Search for the cell housing the specified text and yield its (X, Y) center coordinate. 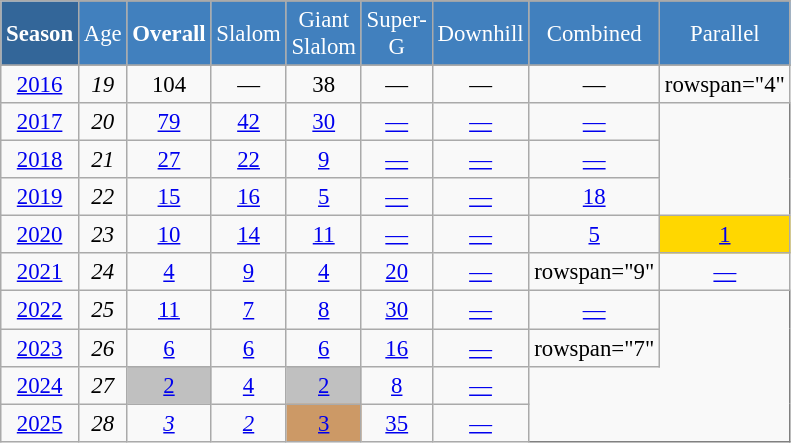
23 (102, 235)
Downhill (480, 34)
Slalom (248, 34)
38 (324, 85)
7 (248, 310)
1 (726, 235)
26 (102, 348)
2016 (40, 85)
2023 (40, 348)
24 (102, 273)
79 (169, 122)
19 (102, 85)
42 (248, 122)
2021 (40, 273)
10 (169, 235)
rowspan="7" (594, 348)
14 (248, 235)
GiantSlalom (324, 34)
21 (102, 160)
2017 (40, 122)
2019 (40, 197)
2025 (40, 423)
15 (169, 197)
Age (102, 34)
Super-G (396, 34)
2022 (40, 310)
18 (594, 197)
35 (396, 423)
Combined (594, 34)
2024 (40, 385)
25 (102, 310)
Overall (169, 34)
Parallel (726, 34)
2020 (40, 235)
rowspan="4" (726, 85)
2018 (40, 160)
Season (40, 34)
104 (169, 85)
rowspan="9" (594, 273)
28 (102, 423)
